Provide the [x, y] coordinate of the cell's center where the given text is located.  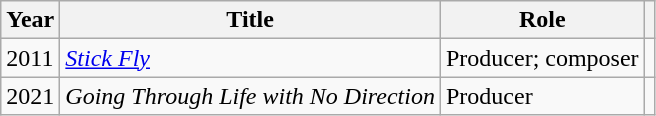
2011 [30, 58]
Going Through Life with No Direction [250, 96]
Producer [542, 96]
Year [30, 20]
Title [250, 20]
Producer; composer [542, 58]
Stick Fly [250, 58]
Role [542, 20]
2021 [30, 96]
